Scan for the cell matching the given text and deliver its (X, Y) coordinate at center. 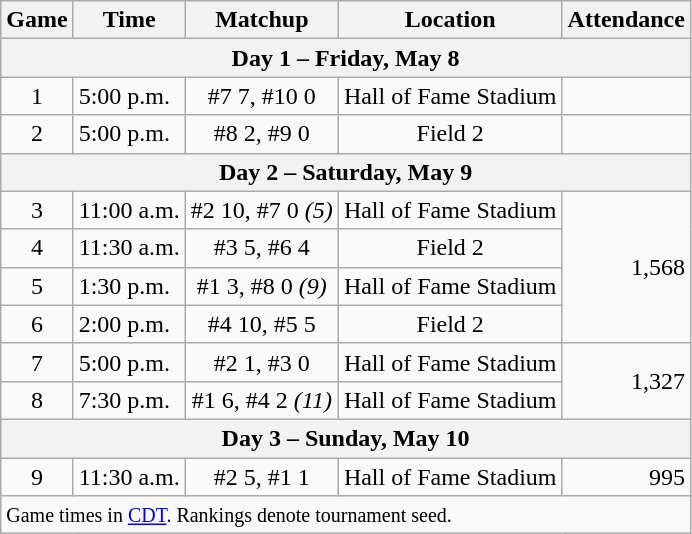
1,568 (626, 267)
2:00 p.m. (129, 324)
1,327 (626, 381)
Day 3 – Sunday, May 10 (346, 438)
8 (37, 400)
5 (37, 286)
Day 2 – Saturday, May 9 (346, 172)
3 (37, 210)
#7 7, #10 0 (262, 96)
2 (37, 134)
Attendance (626, 20)
#3 5, #6 4 (262, 248)
6 (37, 324)
995 (626, 477)
#1 6, #4 2 (11) (262, 400)
#2 10, #7 0 (5) (262, 210)
7 (37, 362)
Time (129, 20)
Day 1 – Friday, May 8 (346, 58)
1:30 p.m. (129, 286)
Matchup (262, 20)
#4 10, #5 5 (262, 324)
#2 1, #3 0 (262, 362)
Game times in CDT. Rankings denote tournament seed. (346, 515)
#8 2, #9 0 (262, 134)
#1 3, #8 0 (9) (262, 286)
1 (37, 96)
7:30 p.m. (129, 400)
4 (37, 248)
9 (37, 477)
11:00 a.m. (129, 210)
#2 5, #1 1 (262, 477)
Game (37, 20)
Location (450, 20)
